Provide the [x, y] coordinate of the cell's center where the given text is located.  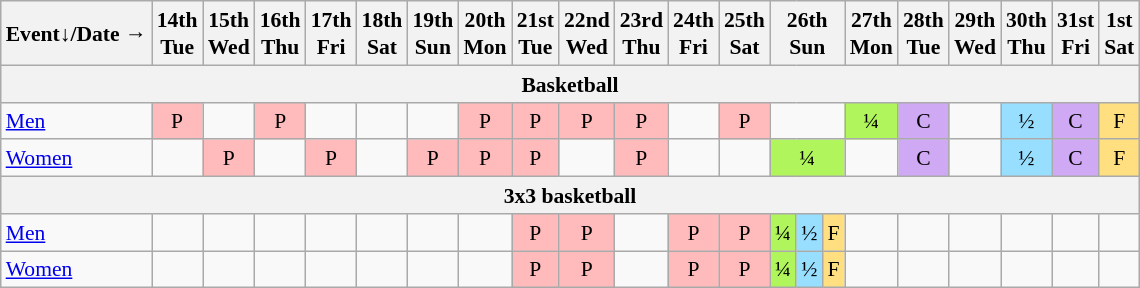
28thTue [924, 33]
16thThu [280, 33]
31stFri [1076, 33]
24thFri [694, 33]
20thMon [484, 33]
21stTue [536, 33]
3x3 basketball [570, 194]
14thTue [178, 33]
15thWed [229, 33]
18thSat [382, 33]
19thSun [432, 33]
29thWed [975, 33]
Event↓/Date → [76, 33]
1stSat [1119, 33]
27thMon [872, 33]
22ndWed [587, 33]
Basketball [570, 84]
23rdThu [642, 33]
26thSun [808, 33]
30thThu [1026, 33]
25thSat [744, 33]
17thFri [332, 33]
